Detect which cell encompasses the target text, then output its (x, y) center coordinate. 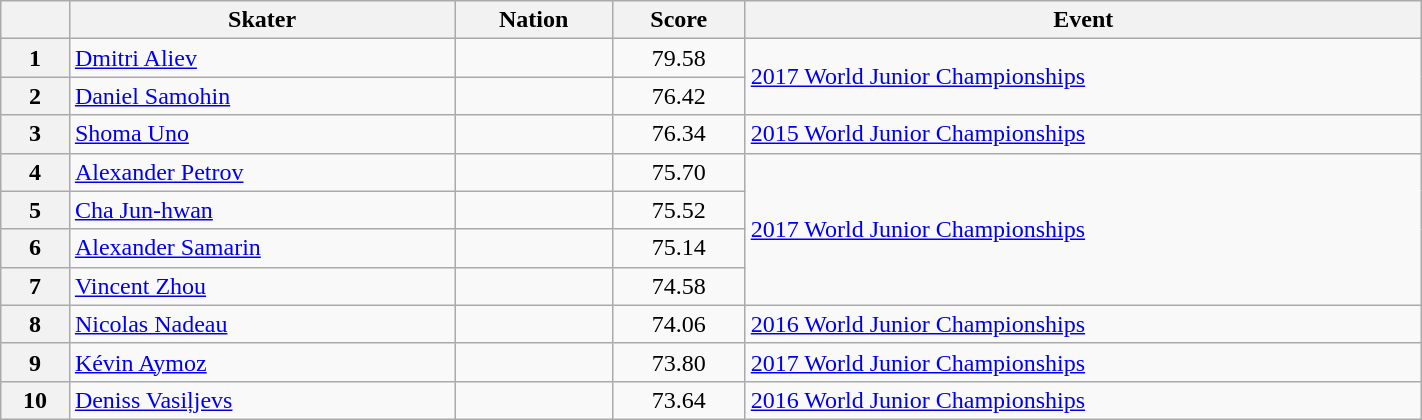
Skater (262, 20)
9 (36, 362)
8 (36, 324)
76.42 (678, 96)
74.06 (678, 324)
3 (36, 134)
2 (36, 96)
73.64 (678, 400)
Cha Jun-hwan (262, 210)
Vincent Zhou (262, 286)
1 (36, 58)
5 (36, 210)
2015 World Junior Championships (1083, 134)
Deniss Vasiļjevs (262, 400)
Alexander Samarin (262, 248)
Shoma Uno (262, 134)
Daniel Samohin (262, 96)
10 (36, 400)
75.14 (678, 248)
Nation (534, 20)
74.58 (678, 286)
6 (36, 248)
75.52 (678, 210)
73.80 (678, 362)
4 (36, 172)
Alexander Petrov (262, 172)
7 (36, 286)
Event (1083, 20)
79.58 (678, 58)
76.34 (678, 134)
Score (678, 20)
Kévin Aymoz (262, 362)
75.70 (678, 172)
Dmitri Aliev (262, 58)
Nicolas Nadeau (262, 324)
